Detect which cell encompasses the target text, then output its (x, y) center coordinate. 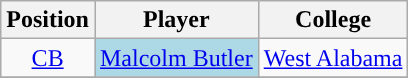
College (333, 20)
Malcolm Butler (176, 58)
West Alabama (333, 58)
Player (176, 20)
CB (48, 58)
Position (48, 20)
